Search for the cell housing the specified text and yield its (x, y) center coordinate. 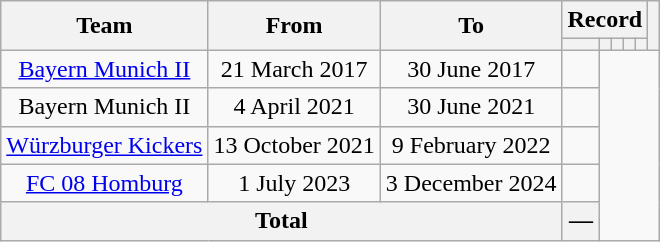
13 October 2021 (294, 145)
— (581, 221)
30 June 2017 (471, 69)
9 February 2022 (471, 145)
To (471, 26)
Würzburger Kickers (104, 145)
Team (104, 26)
30 June 2021 (471, 107)
FC 08 Homburg (104, 183)
4 April 2021 (294, 107)
21 March 2017 (294, 69)
Total (282, 221)
3 December 2024 (471, 183)
1 July 2023 (294, 183)
Record (605, 20)
From (294, 26)
